Detect which cell encompasses the target text, then output its (x, y) center coordinate. 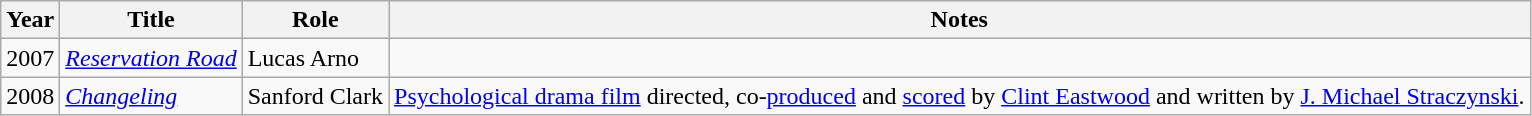
2008 (30, 96)
Changeling (151, 96)
Notes (960, 20)
Sanford Clark (315, 96)
Lucas Arno (315, 58)
Year (30, 20)
2007 (30, 58)
Reservation Road (151, 58)
Title (151, 20)
Psychological drama film directed, co-produced and scored by Clint Eastwood and written by J. Michael Straczynski. (960, 96)
Role (315, 20)
